Pinpoint the cell where the given text exists, returning its [X, Y] midpoint coordinate. 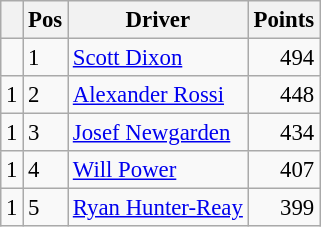
407 [284, 170]
Ryan Hunter-Reay [158, 208]
494 [284, 58]
Driver [158, 20]
5 [46, 208]
399 [284, 208]
4 [46, 170]
448 [284, 95]
Will Power [158, 170]
Josef Newgarden [158, 133]
434 [284, 133]
Scott Dixon [158, 58]
Alexander Rossi [158, 95]
3 [46, 133]
Pos [46, 20]
Points [284, 20]
2 [46, 95]
